Find where the given text appears and provide that cell's center as (X, Y) coordinate. 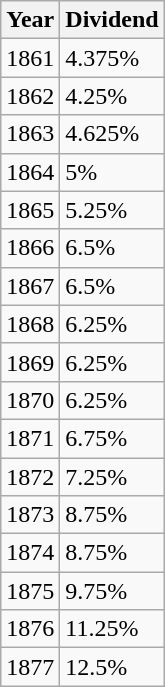
Dividend (112, 20)
11.25% (112, 629)
1875 (30, 591)
6.75% (112, 438)
4.625% (112, 134)
7.25% (112, 477)
1865 (30, 210)
1872 (30, 477)
1871 (30, 438)
1876 (30, 629)
12.5% (112, 667)
1870 (30, 400)
5% (112, 172)
1877 (30, 667)
4.25% (112, 96)
5.25% (112, 210)
1863 (30, 134)
1873 (30, 515)
1867 (30, 286)
1874 (30, 553)
4.375% (112, 58)
1862 (30, 96)
1869 (30, 362)
1864 (30, 172)
1861 (30, 58)
1868 (30, 324)
Year (30, 20)
9.75% (112, 591)
1866 (30, 248)
